Identify which cell holds the provided text, then report its (X, Y) central coordinate. 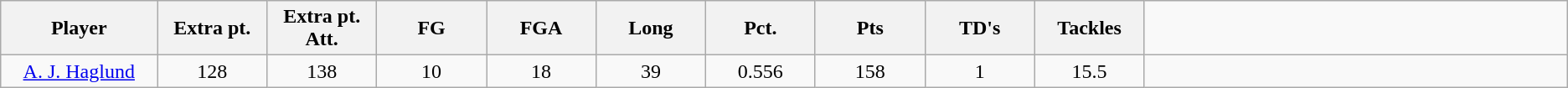
Extra pt. (213, 28)
FG (432, 28)
FGA (541, 28)
TD's (980, 28)
Tackles (1089, 28)
Pts (869, 28)
138 (322, 71)
Pct. (761, 28)
A. J. Haglund (79, 71)
0.556 (761, 71)
Extra pt. Att. (322, 28)
Long (650, 28)
10 (432, 71)
15.5 (1089, 71)
1 (980, 71)
39 (650, 71)
18 (541, 71)
128 (213, 71)
Player (79, 28)
158 (869, 71)
